Capture the cell that displays the provided text and extract its (x, y) central coordinate. 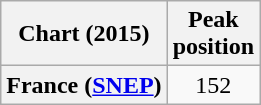
Peakposition (213, 34)
152 (213, 85)
Chart (2015) (84, 34)
France (SNEP) (84, 85)
